From the cell containing the given text, extract its center point as (X, Y) coordinate. 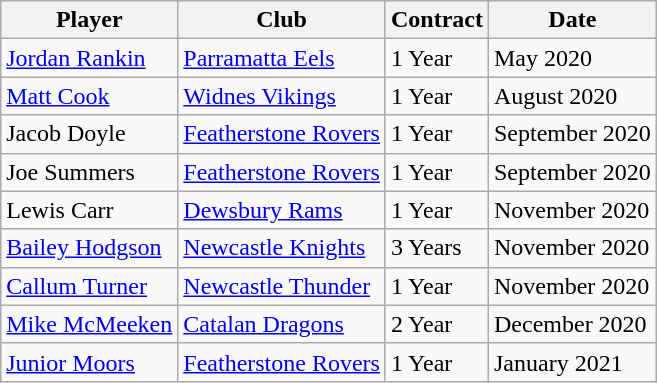
January 2021 (572, 362)
Lewis Carr (90, 210)
Contract (436, 20)
Mike McMeeken (90, 324)
3 Years (436, 248)
Newcastle Thunder (282, 286)
Joe Summers (90, 172)
Jacob Doyle (90, 134)
Matt Cook (90, 96)
August 2020 (572, 96)
Dewsbury Rams (282, 210)
Newcastle Knights (282, 248)
December 2020 (572, 324)
Widnes Vikings (282, 96)
Bailey Hodgson (90, 248)
2 Year (436, 324)
Parramatta Eels (282, 58)
Date (572, 20)
Callum Turner (90, 286)
May 2020 (572, 58)
Jordan Rankin (90, 58)
Junior Moors (90, 362)
Catalan Dragons (282, 324)
Club (282, 20)
Player (90, 20)
